Extract the (X, Y) coordinate from the center of the cell holding the provided text.  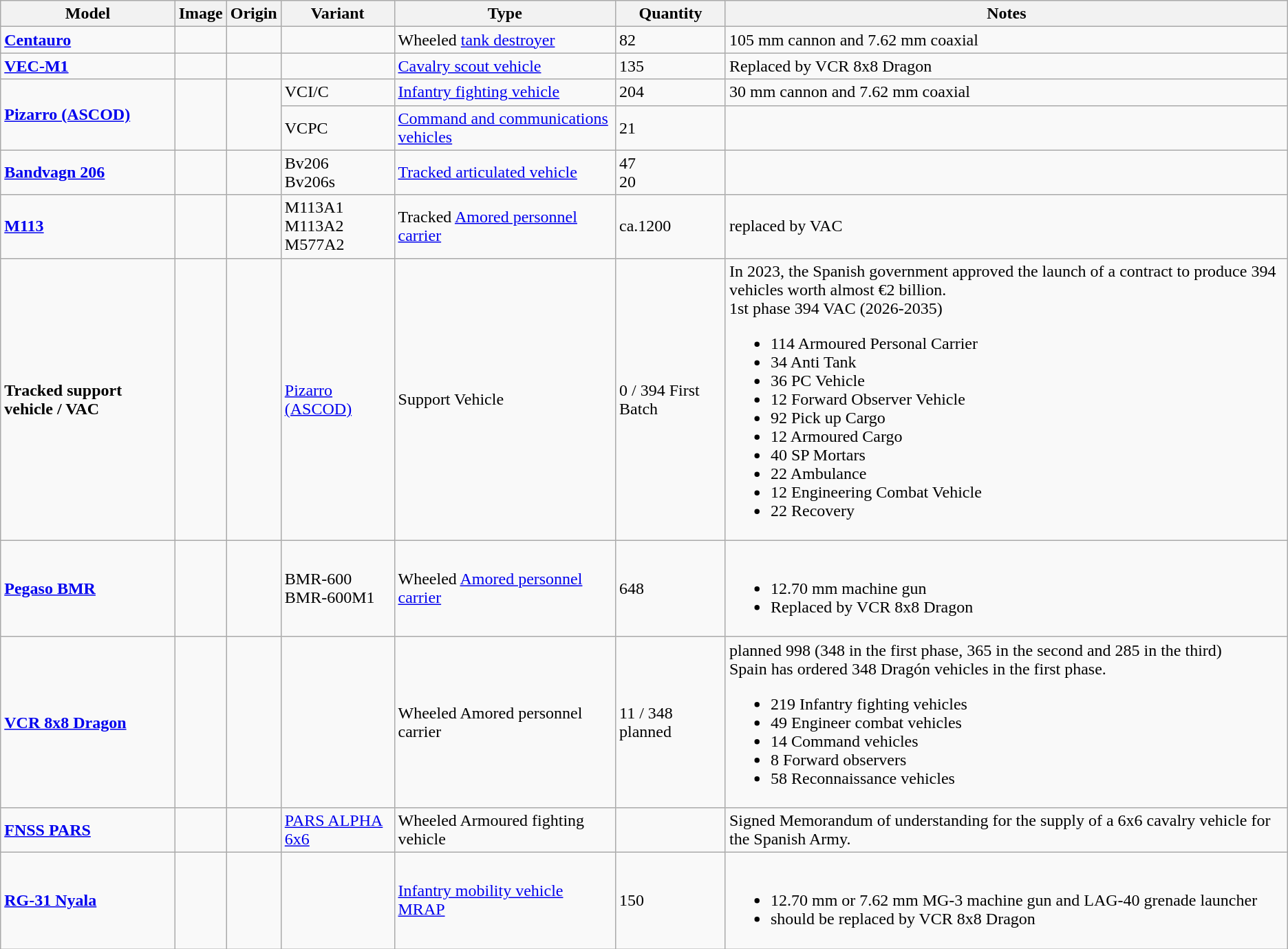
Replaced by VCR 8x8 Dragon (1006, 66)
Notes (1006, 14)
VCR 8x8 Dragon (88, 722)
Centauro (88, 40)
82 (671, 40)
Variant (337, 14)
Tracked articulated vehicle (505, 172)
ca.1200 (671, 226)
Type (505, 14)
Pegaso BMR (88, 588)
204 (671, 92)
0 / 394 First Batch (671, 399)
Tracked Amored personnel carrier (505, 226)
150 (671, 900)
Bandvagn 206 (88, 172)
Wheeled tank destroyer (505, 40)
PARS ALPHA 6x6 (337, 830)
VCPC (337, 128)
135 (671, 66)
Infantry mobility vehicleMRAP (505, 900)
M113A1M113A2 M577A2 (337, 226)
648 (671, 588)
Model (88, 14)
Support Vehicle (505, 399)
12.70 mm machine gunReplaced by VCR 8x8 Dragon (1006, 588)
Bv206Bv206s (337, 172)
Infantry fighting vehicle (505, 92)
BMR-600BMR-600M1 (337, 588)
Image (201, 14)
replaced by VAC (1006, 226)
Quantity (671, 14)
21 (671, 128)
11 / 348 planned (671, 722)
Origin (253, 14)
4720 (671, 172)
Signed Memorandum of understanding for the supply of a 6x6 cavalry vehicle for the Spanish Army. (1006, 830)
Wheeled Armoured fighting vehicle (505, 830)
12.70 mm or 7.62 mm MG-3 machine gun and LAG-40 grenade launchershould be replaced by VCR 8x8 Dragon (1006, 900)
VCI/C (337, 92)
RG-31 Nyala (88, 900)
30 mm cannon and 7.62 mm coaxial (1006, 92)
Command and communications vehicles (505, 128)
105 mm cannon and 7.62 mm coaxial (1006, 40)
FNSS PARS (88, 830)
Cavalry scout vehicle (505, 66)
Tracked support vehicle / VAC (88, 399)
M113 (88, 226)
VEC-M1 (88, 66)
